Output the [x, y] coordinate of the center of the cell containing the given text.  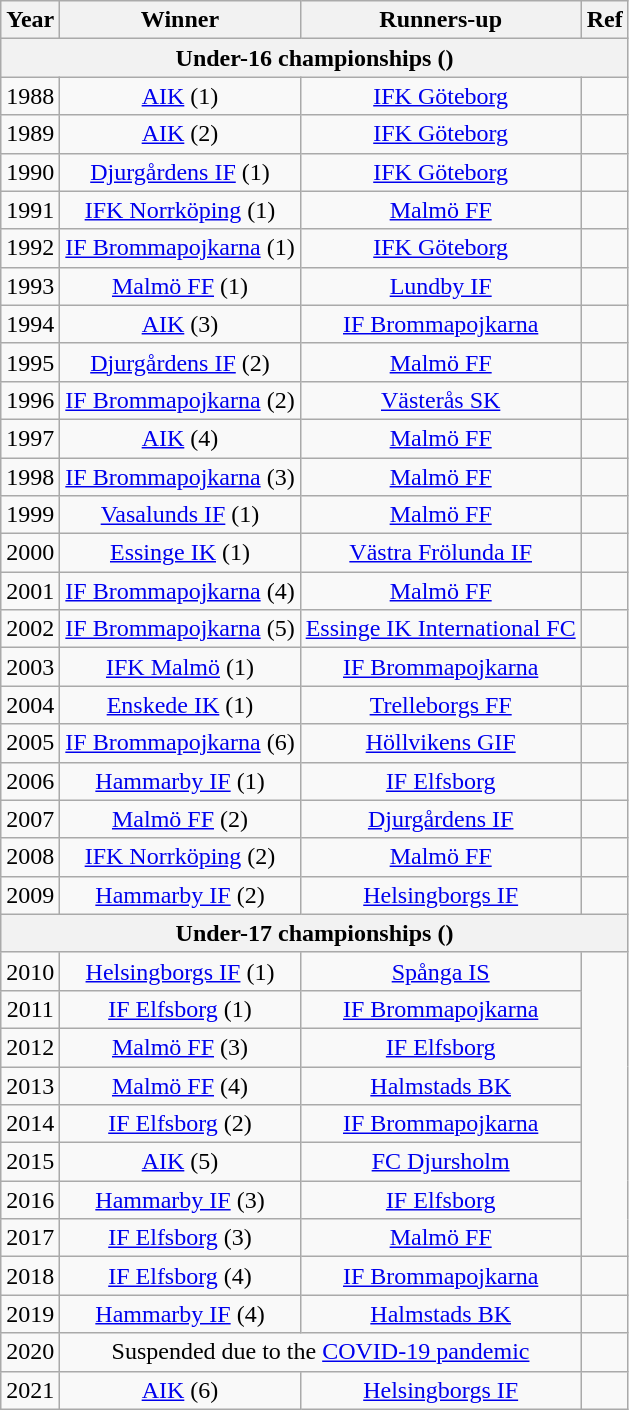
Trelleborgs FF [440, 705]
2007 [30, 819]
IF Brommapojkarna (5) [180, 629]
IF Elfsborg (3) [180, 1238]
1994 [30, 324]
Suspended due to the COVID-19 pandemic [320, 1352]
Helsingborgs IF (1) [180, 971]
Essinge IK (1) [180, 553]
IFK Norrköping (2) [180, 857]
2017 [30, 1238]
2000 [30, 553]
2018 [30, 1276]
Runners-up [440, 20]
1997 [30, 438]
Vasalunds IF (1) [180, 515]
Djurgårdens IF [440, 819]
2016 [30, 1200]
AIK (2) [180, 134]
1990 [30, 172]
IF Brommapojkarna (2) [180, 400]
2002 [30, 629]
2009 [30, 895]
IF Brommapojkarna (4) [180, 591]
Malmö FF (4) [180, 1085]
1998 [30, 477]
2001 [30, 591]
Djurgårdens IF (2) [180, 362]
1993 [30, 286]
Ref [604, 20]
IF Brommapojkarna (3) [180, 477]
2012 [30, 1047]
1992 [30, 248]
AIK (4) [180, 438]
IF Elfsborg (4) [180, 1276]
2010 [30, 971]
1991 [30, 210]
AIK (6) [180, 1390]
Under-17 championships () [314, 933]
IF Brommapojkarna (1) [180, 248]
2004 [30, 705]
Spånga IS [440, 971]
Malmö FF (3) [180, 1047]
2020 [30, 1352]
Year [30, 20]
2011 [30, 1009]
IFK Norrköping (1) [180, 210]
2015 [30, 1162]
2014 [30, 1124]
1989 [30, 134]
Hammarby IF (1) [180, 781]
2019 [30, 1314]
IF Brommapojkarna (6) [180, 743]
Malmö FF (2) [180, 819]
Djurgårdens IF (1) [180, 172]
IF Elfsborg (1) [180, 1009]
AIK (3) [180, 324]
Hammarby IF (2) [180, 895]
Hammarby IF (4) [180, 1314]
Malmö FF (1) [180, 286]
AIK (1) [180, 96]
2013 [30, 1085]
2021 [30, 1390]
2003 [30, 667]
2006 [30, 781]
Lundby IF [440, 286]
Winner [180, 20]
Enskede IK (1) [180, 705]
Hammarby IF (3) [180, 1200]
2008 [30, 857]
Under-16 championships () [314, 58]
Västra Frölunda IF [440, 553]
1988 [30, 96]
IFK Malmö (1) [180, 667]
1999 [30, 515]
IF Elfsborg (2) [180, 1124]
1996 [30, 400]
2005 [30, 743]
Västerås SK [440, 400]
FC Djursholm [440, 1162]
Essinge IK International FC [440, 629]
AIK (5) [180, 1162]
1995 [30, 362]
Höllvikens GIF [440, 743]
